Locate the cell with the specified text and output its [X, Y] center coordinate. 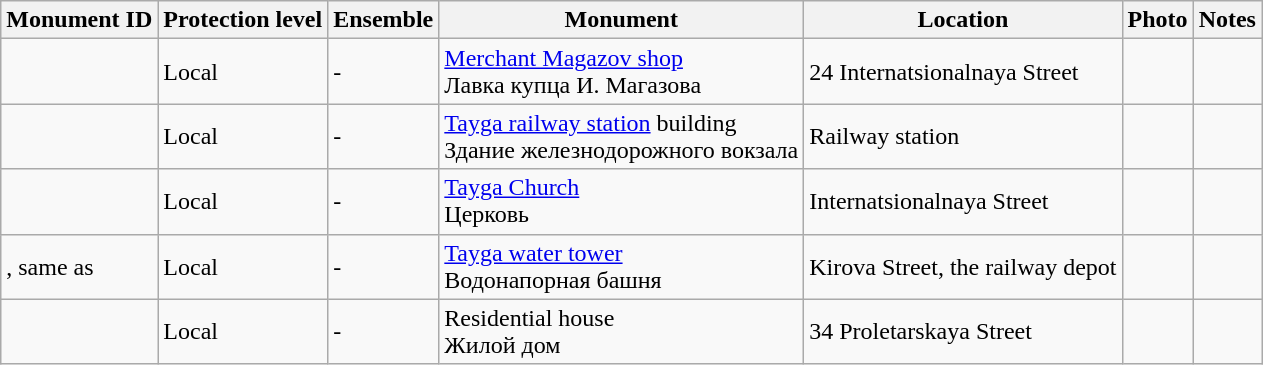
Tayga ChurchЦерковь [622, 202]
Location [963, 20]
Merchant Magazov shopЛавка купца И. Магазова [622, 72]
Monument [622, 20]
, same as [80, 266]
Tayga railway station buildingЗдание железнодорожного вокзала [622, 136]
Tayga water towerВодонапорная башня [622, 266]
Notes [1227, 20]
Kirova Street, the railway depot [963, 266]
Photo [1158, 20]
Protection level [243, 20]
Internatsionalnaya Street [963, 202]
34 Proletarskaya Street [963, 332]
24 Internatsionalnaya Street [963, 72]
Monument ID [80, 20]
Residential houseЖилой дом [622, 332]
Railway station [963, 136]
Ensemble [384, 20]
